Search for the cell housing the specified text and yield its (x, y) center coordinate. 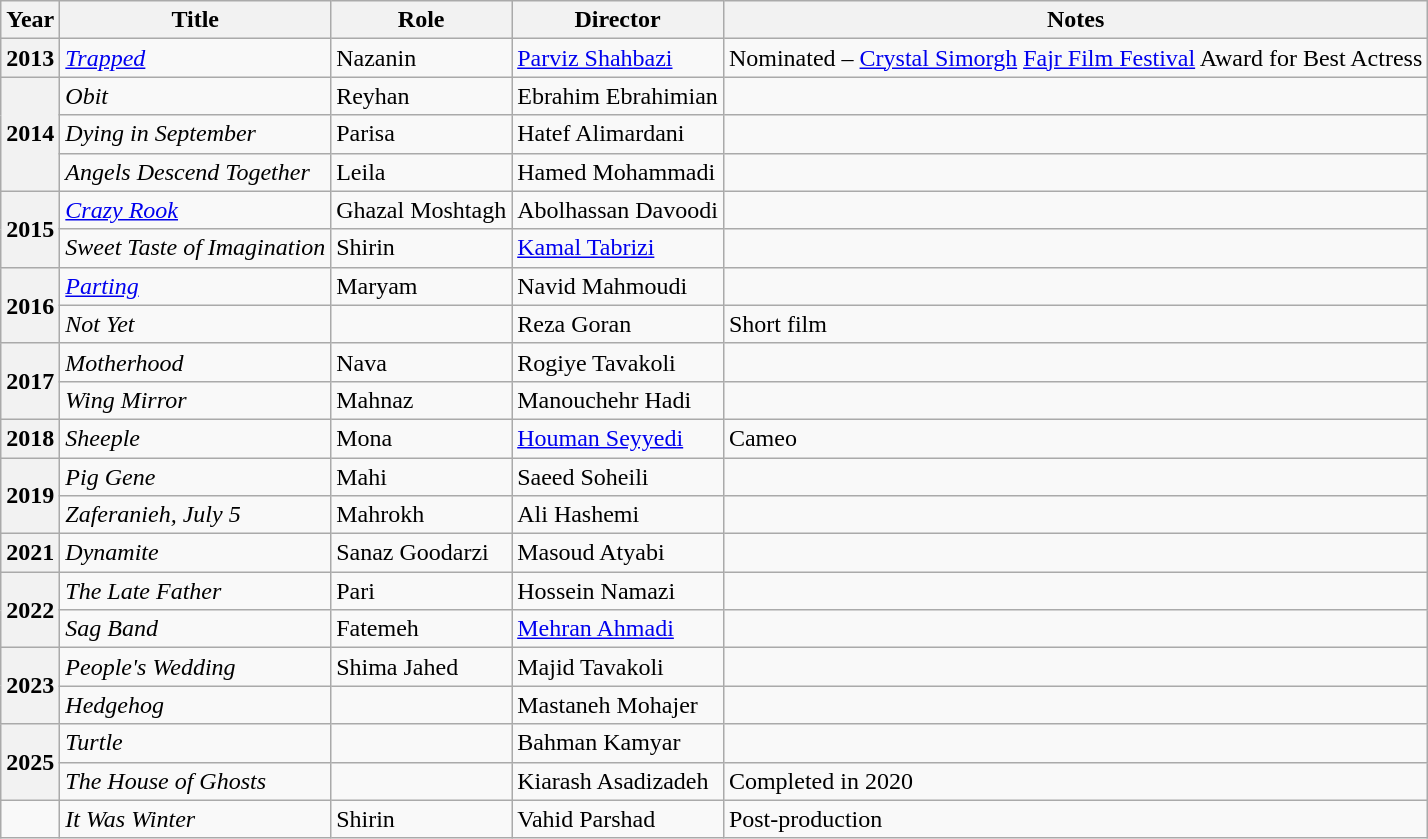
Short film (1075, 324)
Kiarash Asadizadeh (618, 781)
Masoud Atyabi (618, 553)
Year (30, 20)
Pari (422, 591)
Sanaz Goodarzi (422, 553)
2017 (30, 381)
Hedgehog (196, 705)
2016 (30, 305)
Pig Gene (196, 477)
Cameo (1075, 438)
Vahid Parshad (618, 819)
2023 (30, 686)
Director (618, 20)
Rogiye Tavakoli (618, 362)
Manouchehr Hadi (618, 400)
Nazanin (422, 58)
2015 (30, 229)
Mehran Ahmadi (618, 629)
Dynamite (196, 553)
Sheeple (196, 438)
Turtle (196, 743)
2019 (30, 496)
The Late Father (196, 591)
Ebrahim Ebrahimian (618, 96)
Majid Tavakoli (618, 667)
2018 (30, 438)
Fatemeh (422, 629)
Saeed Soheili (618, 477)
Hatef Alimardani (618, 134)
Leila (422, 172)
Obit (196, 96)
Trapped (196, 58)
Maryam (422, 286)
Parting (196, 286)
Dying in September (196, 134)
Completed in 2020 (1075, 781)
2022 (30, 610)
Abolhassan Davoodi (618, 210)
2014 (30, 134)
Navid Mahmoudi (618, 286)
Post-production (1075, 819)
Parisa (422, 134)
Parviz Shahbazi (618, 58)
Mahnaz (422, 400)
Mahi (422, 477)
Hamed Mohammadi (618, 172)
Title (196, 20)
Wing Mirror (196, 400)
People's Wedding (196, 667)
2013 (30, 58)
It Was Winter (196, 819)
Motherhood (196, 362)
Hossein Namazi (618, 591)
Reyhan (422, 96)
Mastaneh Mohajer (618, 705)
Mona (422, 438)
Mahrokh (422, 515)
Houman Seyyedi (618, 438)
Ghazal Moshtagh (422, 210)
Role (422, 20)
Crazy Rook (196, 210)
Nava (422, 362)
2021 (30, 553)
Bahman Kamyar (618, 743)
Not Yet (196, 324)
Nominated – Crystal Simorgh Fajr Film Festival Award for Best Actress (1075, 58)
The House of Ghosts (196, 781)
2025 (30, 762)
Ali Hashemi (618, 515)
Angels Descend Together (196, 172)
Zaferanieh, July 5 (196, 515)
Sag Band (196, 629)
Notes (1075, 20)
Sweet Taste of Imagination (196, 248)
Reza Goran (618, 324)
Shima Jahed (422, 667)
Kamal Tabrizi (618, 248)
